Identify which cell holds the provided text, then report its (x, y) central coordinate. 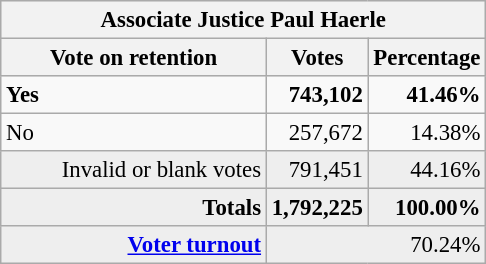
Associate Justice Paul Haerle (244, 20)
Percentage (427, 58)
Vote on retention (134, 58)
Invalid or blank votes (134, 170)
No (134, 133)
14.38% (427, 133)
41.46% (427, 95)
100.00% (427, 208)
743,102 (317, 95)
Totals (134, 208)
Voter turnout (134, 245)
1,792,225 (317, 208)
Yes (134, 95)
70.24% (376, 245)
257,672 (317, 133)
791,451 (317, 170)
Votes (317, 58)
44.16% (427, 170)
